Determine the (x, y) coordinate at the center of the cell enclosing the given text.  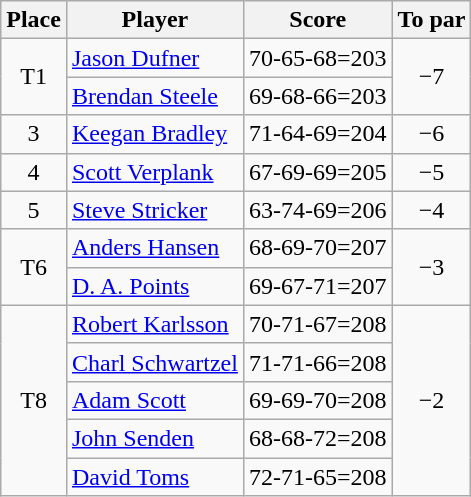
Score (318, 20)
John Senden (154, 438)
70-71-67=208 (318, 324)
72-71-65=208 (318, 477)
Place (34, 20)
−4 (432, 210)
Keegan Bradley (154, 134)
63-74-69=206 (318, 210)
67-69-69=205 (318, 172)
Anders Hansen (154, 248)
Charl Schwartzel (154, 362)
Brendan Steele (154, 96)
−5 (432, 172)
D. A. Points (154, 286)
Scott Verplank (154, 172)
−3 (432, 267)
68-68-72=208 (318, 438)
4 (34, 172)
3 (34, 134)
−2 (432, 400)
69-68-66=203 (318, 96)
Robert Karlsson (154, 324)
T1 (34, 77)
Player (154, 20)
T6 (34, 267)
David Toms (154, 477)
5 (34, 210)
Adam Scott (154, 400)
Steve Stricker (154, 210)
71-71-66=208 (318, 362)
70-65-68=203 (318, 58)
−7 (432, 77)
To par (432, 20)
71-64-69=204 (318, 134)
68-69-70=207 (318, 248)
−6 (432, 134)
T8 (34, 400)
69-69-70=208 (318, 400)
69-67-71=207 (318, 286)
Jason Dufner (154, 58)
